Identify which cell holds the provided text, then report its (x, y) central coordinate. 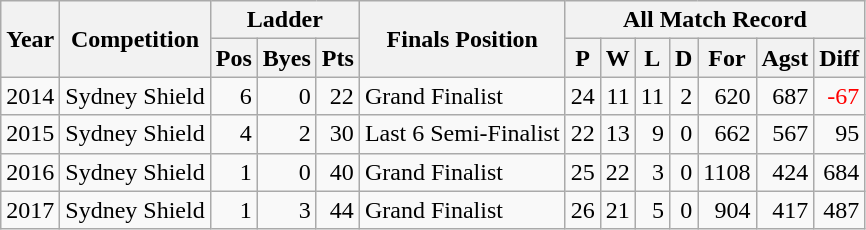
Agst (785, 58)
5 (652, 210)
487 (840, 210)
620 (727, 96)
2014 (30, 96)
2017 (30, 210)
1108 (727, 172)
Competition (135, 39)
6 (234, 96)
417 (785, 210)
P (582, 58)
-67 (840, 96)
Ladder (284, 20)
40 (338, 172)
D (683, 58)
904 (727, 210)
44 (338, 210)
4 (234, 134)
662 (727, 134)
Byes (286, 58)
Last 6 Semi-Finalist (462, 134)
13 (618, 134)
24 (582, 96)
25 (582, 172)
687 (785, 96)
9 (652, 134)
Finals Position (462, 39)
21 (618, 210)
L (652, 58)
2016 (30, 172)
All Match Record (715, 20)
Diff (840, 58)
95 (840, 134)
Pts (338, 58)
W (618, 58)
Year (30, 39)
567 (785, 134)
26 (582, 210)
For (727, 58)
30 (338, 134)
Pos (234, 58)
424 (785, 172)
2015 (30, 134)
684 (840, 172)
